Extract the (x, y) coordinate from the center of the cell holding the provided text.  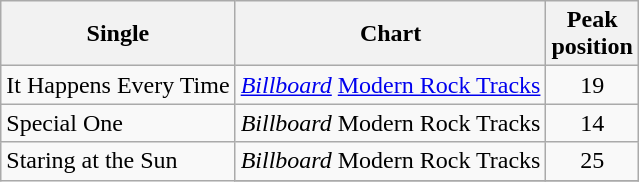
It Happens Every Time (118, 85)
Special One (118, 123)
14 (592, 123)
Staring at the Sun (118, 161)
19 (592, 85)
25 (592, 161)
Chart (390, 34)
Single (118, 34)
Peakposition (592, 34)
